Return [x, y] of the center of cell containing provided text 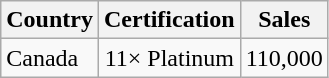
Canada [50, 58]
Certification [169, 20]
Sales [284, 20]
110,000 [284, 58]
11× Platinum [169, 58]
Country [50, 20]
